Output the [x, y] coordinate of the center of the cell containing the given text.  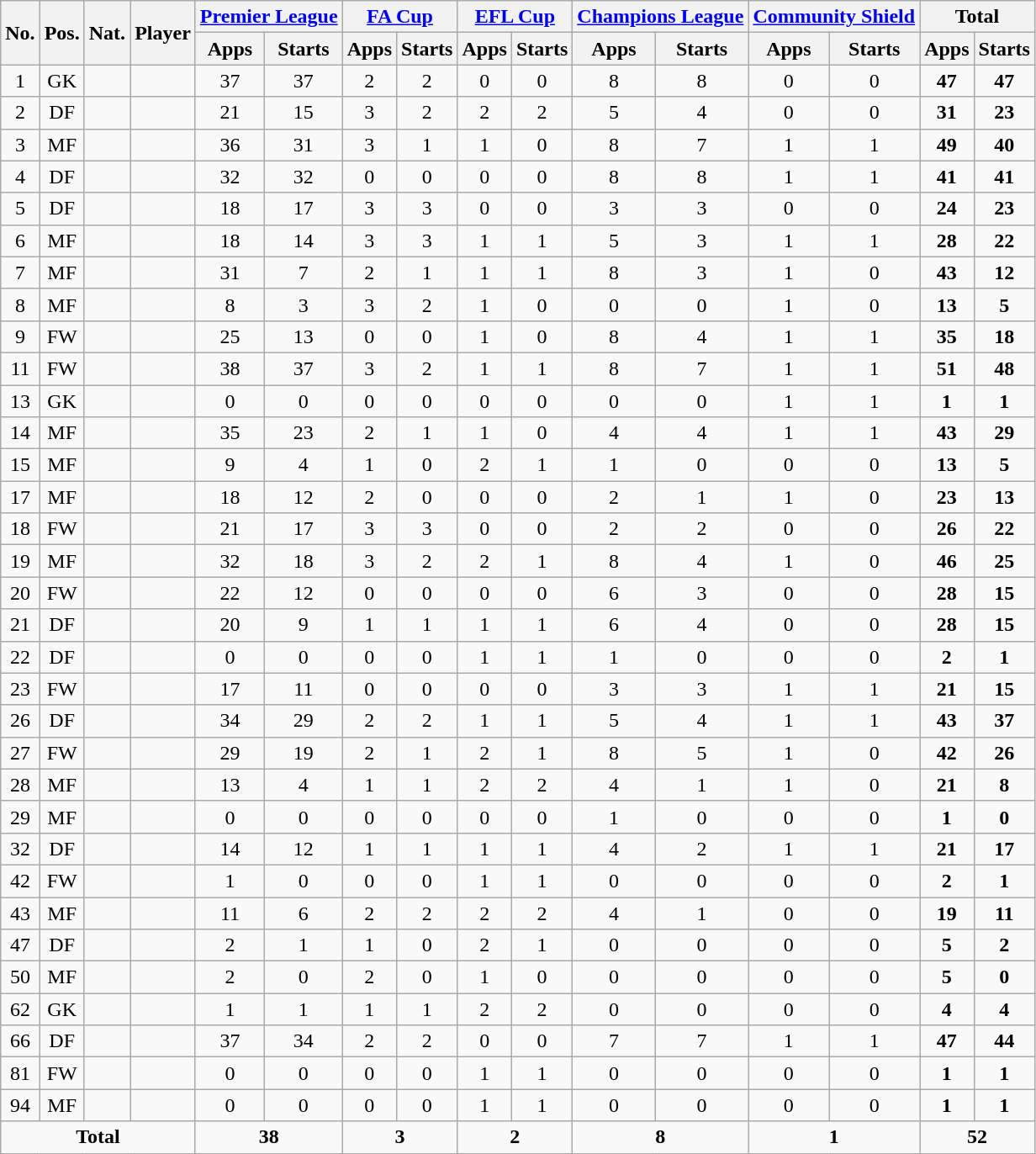
81 [20, 1073]
48 [1004, 368]
Player [163, 33]
46 [947, 561]
44 [1004, 1041]
66 [20, 1041]
40 [1004, 145]
52 [977, 1137]
36 [230, 145]
62 [20, 1009]
Nat. [107, 33]
FA Cup [400, 17]
EFL Cup [515, 17]
No. [20, 33]
94 [20, 1105]
Pos. [62, 33]
51 [947, 368]
49 [947, 145]
Premier League [269, 17]
Community Shield [834, 17]
50 [20, 977]
Champions League [661, 17]
27 [20, 753]
24 [947, 209]
